Return the (x, y) coordinate for the center point of the cell that contains the specified text.  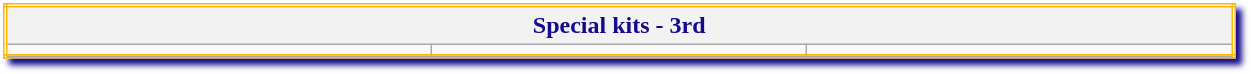
Special kits - 3rd (619, 25)
